For the text-containing cell, return its midpoint in [X, Y] coordinate format. 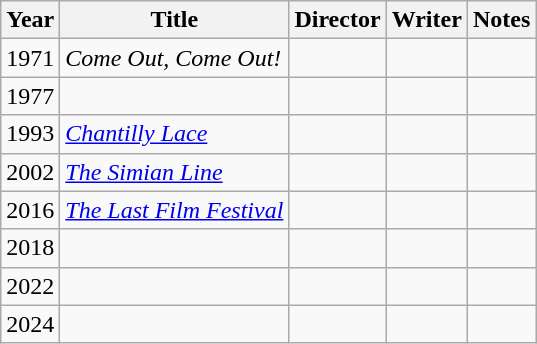
The Last Film Festival [174, 210]
1993 [30, 134]
1971 [30, 58]
2018 [30, 248]
Chantilly Lace [174, 134]
1977 [30, 96]
2002 [30, 172]
Come Out, Come Out! [174, 58]
Director [338, 20]
The Simian Line [174, 172]
2024 [30, 324]
Writer [426, 20]
Notes [501, 20]
Year [30, 20]
Title [174, 20]
2016 [30, 210]
2022 [30, 286]
